Locate the cell with the specified text and output its [x, y] center coordinate. 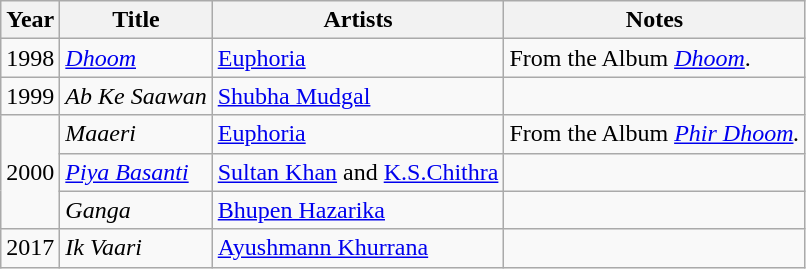
Ayushmann Khurrana [358, 248]
Maaeri [136, 134]
Title [136, 20]
Artists [358, 20]
Sultan Khan and K.S.Chithra [358, 172]
Piya Basanti [136, 172]
Ab Ke Saawan [136, 96]
1998 [30, 58]
From the Album Phir Dhoom. [654, 134]
Shubha Mudgal [358, 96]
Notes [654, 20]
Dhoom [136, 58]
2017 [30, 248]
Ganga [136, 210]
2000 [30, 172]
1999 [30, 96]
Year [30, 20]
From the Album Dhoom. [654, 58]
Bhupen Hazarika [358, 210]
Ik Vaari [136, 248]
